Determine the [X, Y] coordinate at the center of the cell enclosing the given text.  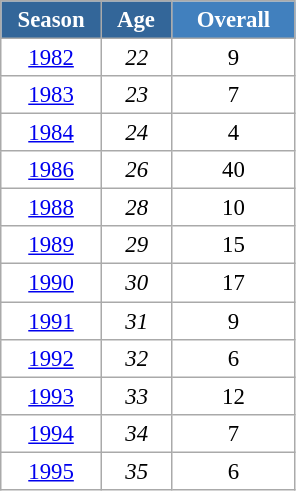
24 [136, 133]
1983 [52, 95]
30 [136, 283]
1984 [52, 133]
1990 [52, 283]
10 [234, 208]
1995 [52, 471]
34 [136, 433]
1993 [52, 396]
28 [136, 208]
26 [136, 170]
12 [234, 396]
1982 [52, 58]
29 [136, 245]
31 [136, 321]
1991 [52, 321]
Season [52, 20]
32 [136, 358]
22 [136, 58]
Overall [234, 20]
23 [136, 95]
33 [136, 396]
Age [136, 20]
1992 [52, 358]
35 [136, 471]
1988 [52, 208]
40 [234, 170]
1986 [52, 170]
1994 [52, 433]
4 [234, 133]
1989 [52, 245]
17 [234, 283]
15 [234, 245]
